Detect which cell encompasses the target text, then output its [x, y] center coordinate. 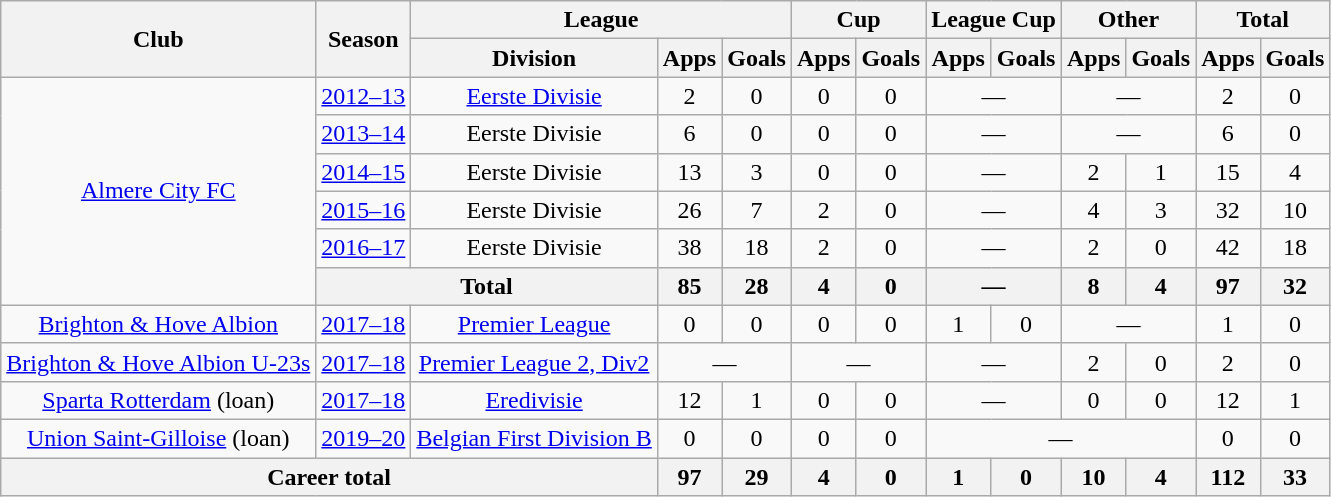
Other [1128, 20]
29 [757, 477]
15 [1228, 172]
28 [757, 286]
Premier League 2, Div2 [534, 362]
2012–13 [364, 96]
Cup [858, 20]
85 [689, 286]
Almere City FC [158, 191]
2016–17 [364, 248]
8 [1093, 286]
Season [364, 39]
Eredivisie [534, 400]
38 [689, 248]
Career total [330, 477]
2013–14 [364, 134]
Division [534, 58]
42 [1228, 248]
33 [1295, 477]
7 [757, 210]
2014–15 [364, 172]
League [602, 20]
League Cup [994, 20]
Club [158, 39]
26 [689, 210]
Belgian First Division B [534, 438]
Brighton & Hove Albion U-23s [158, 362]
2019–20 [364, 438]
112 [1228, 477]
Sparta Rotterdam (loan) [158, 400]
Union Saint-Gilloise (loan) [158, 438]
Premier League [534, 324]
Brighton & Hove Albion [158, 324]
2015–16 [364, 210]
13 [689, 172]
